Determine the (x, y) coordinate at the center of the cell enclosing the given text.  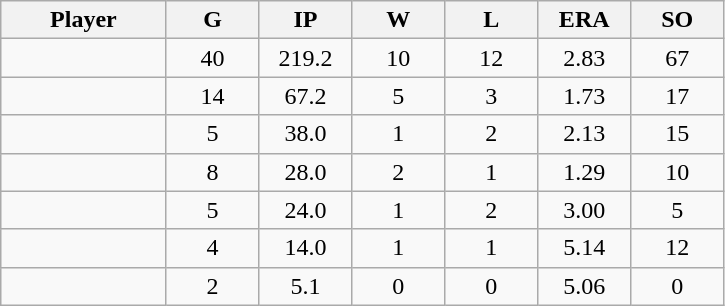
2.13 (584, 134)
24.0 (306, 210)
3 (492, 96)
1.73 (584, 96)
2.83 (584, 58)
4 (212, 248)
219.2 (306, 58)
17 (678, 96)
28.0 (306, 172)
W (398, 20)
5.06 (584, 286)
67 (678, 58)
14.0 (306, 248)
14 (212, 96)
Player (84, 20)
67.2 (306, 96)
L (492, 20)
3.00 (584, 210)
5.14 (584, 248)
IP (306, 20)
15 (678, 134)
SO (678, 20)
38.0 (306, 134)
ERA (584, 20)
1.29 (584, 172)
G (212, 20)
8 (212, 172)
5.1 (306, 286)
40 (212, 58)
